Locate the cell with the specified text and output its (X, Y) center coordinate. 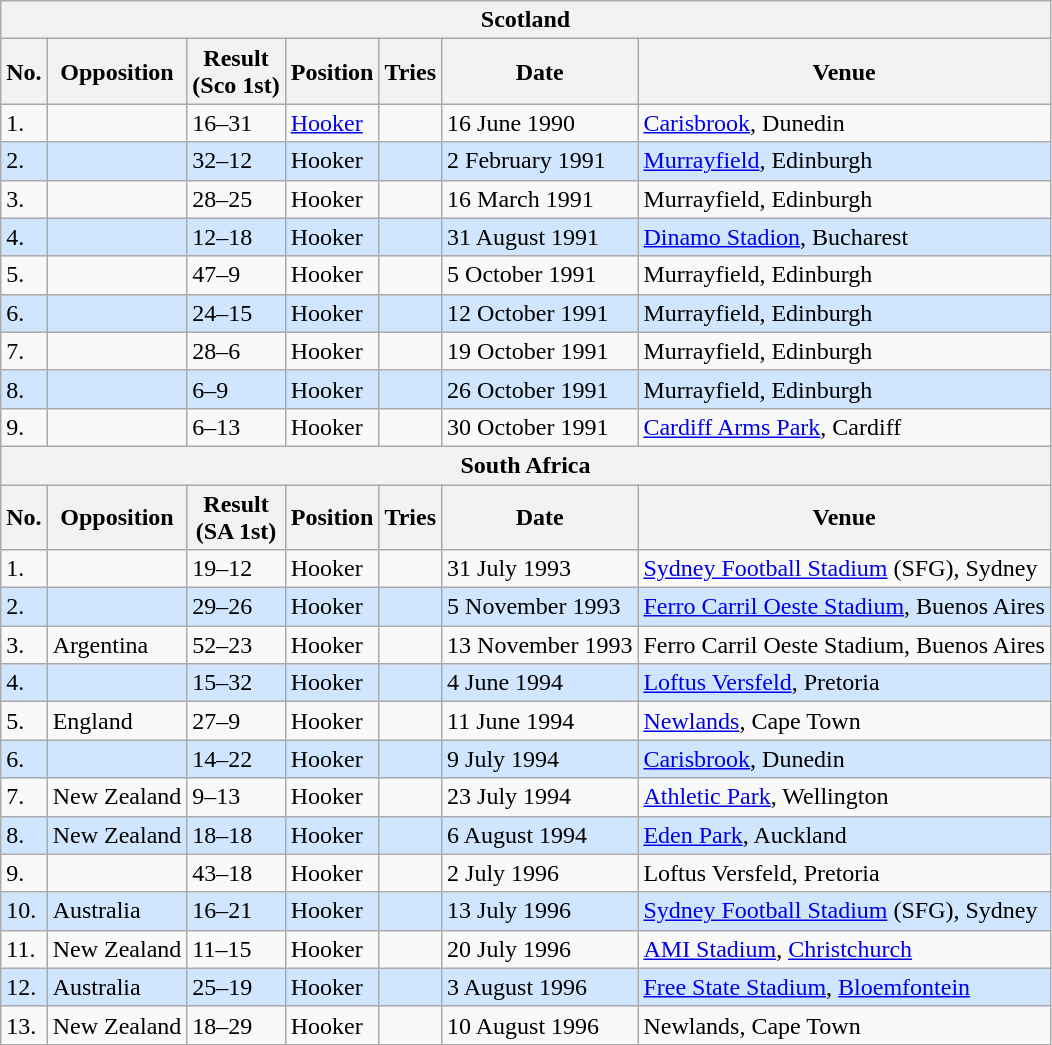
12. (24, 987)
18–29 (236, 1025)
9–13 (236, 797)
Result(SA 1st) (236, 516)
10 August 1996 (540, 1025)
27–9 (236, 721)
3 August 1996 (540, 987)
11. (24, 949)
19–12 (236, 569)
16–21 (236, 911)
13. (24, 1025)
18–18 (236, 835)
16 June 1990 (540, 123)
19 October 1991 (540, 351)
30 October 1991 (540, 427)
Dinamo Stadion, Bucharest (844, 237)
26 October 1991 (540, 389)
20 July 1996 (540, 949)
6 August 1994 (540, 835)
14–22 (236, 759)
6–13 (236, 427)
2 July 1996 (540, 873)
AMI Stadium, Christchurch (844, 949)
Cardiff Arms Park, Cardiff (844, 427)
16 March 1991 (540, 199)
11–15 (236, 949)
2 February 1991 (540, 161)
32–12 (236, 161)
England (117, 721)
12–18 (236, 237)
25–19 (236, 987)
5 November 1993 (540, 607)
9 July 1994 (540, 759)
15–32 (236, 683)
52–23 (236, 645)
43–18 (236, 873)
23 July 1994 (540, 797)
4 June 1994 (540, 683)
13 November 1993 (540, 645)
28–6 (236, 351)
12 October 1991 (540, 313)
5 October 1991 (540, 275)
Result(Sco 1st) (236, 72)
31 August 1991 (540, 237)
24–15 (236, 313)
Argentina (117, 645)
Scotland (526, 20)
29–26 (236, 607)
31 July 1993 (540, 569)
13 July 1996 (540, 911)
10. (24, 911)
6–9 (236, 389)
Free State Stadium, Bloemfontein (844, 987)
South Africa (526, 465)
11 June 1994 (540, 721)
Eden Park, Auckland (844, 835)
Athletic Park, Wellington (844, 797)
16–31 (236, 123)
28–25 (236, 199)
47–9 (236, 275)
